Provide the (x, y) coordinate of the cell's center where the given text is located.  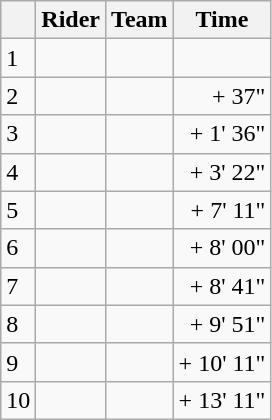
+ 3' 22" (222, 172)
4 (18, 172)
Time (222, 20)
+ 8' 41" (222, 286)
+ 1' 36" (222, 134)
+ 9' 51" (222, 324)
+ 8' 00" (222, 248)
Rider (71, 20)
6 (18, 248)
10 (18, 400)
8 (18, 324)
Team (140, 20)
+ 37" (222, 96)
2 (18, 96)
5 (18, 210)
9 (18, 362)
+ 13' 11" (222, 400)
7 (18, 286)
+ 7' 11" (222, 210)
+ 10' 11" (222, 362)
3 (18, 134)
1 (18, 58)
